Search for the cell housing the specified text and yield its [x, y] center coordinate. 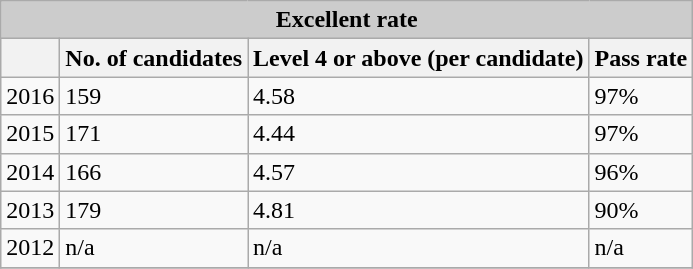
4.58 [418, 96]
4.81 [418, 210]
96% [641, 172]
4.57 [418, 172]
166 [154, 172]
2013 [30, 210]
No. of candidates [154, 58]
Excellent rate [347, 20]
Pass rate [641, 58]
179 [154, 210]
Level 4 or above (per candidate) [418, 58]
90% [641, 210]
2012 [30, 248]
2015 [30, 134]
2014 [30, 172]
159 [154, 96]
4.44 [418, 134]
2016 [30, 96]
171 [154, 134]
